Detect which cell encompasses the target text, then output its (x, y) center coordinate. 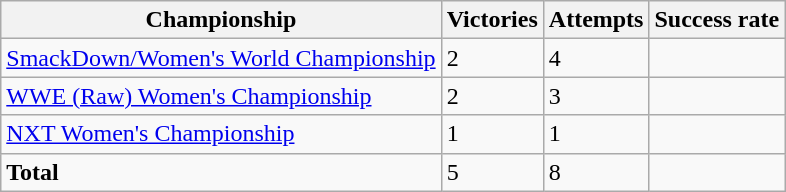
Attempts (596, 20)
WWE (Raw) Women's Championship (221, 96)
Total (221, 172)
5 (492, 172)
4 (596, 58)
3 (596, 96)
NXT Women's Championship (221, 134)
8 (596, 172)
SmackDown/Women's World Championship (221, 58)
Championship (221, 20)
Success rate (717, 20)
Victories (492, 20)
